Search for the cell housing the specified text and yield its (X, Y) center coordinate. 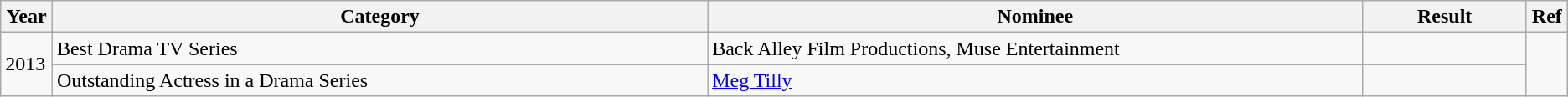
Result (1445, 17)
Nominee (1035, 17)
Meg Tilly (1035, 80)
Category (379, 17)
Best Drama TV Series (379, 48)
Back Alley Film Productions, Muse Entertainment (1035, 48)
2013 (27, 64)
Outstanding Actress in a Drama Series (379, 80)
Ref (1546, 17)
Year (27, 17)
